Search for the cell housing the specified text and yield its [X, Y] center coordinate. 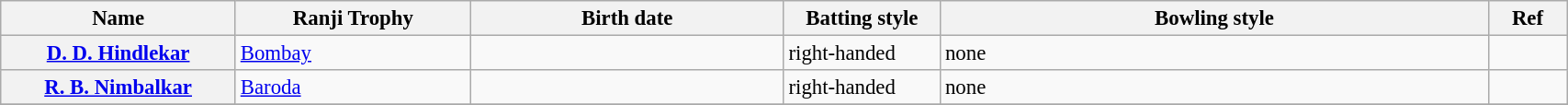
R. B. Nimbalkar [118, 87]
Birth date [626, 18]
Ref [1527, 18]
Ranji Trophy [353, 18]
Baroda [353, 87]
D. D. Hindlekar [118, 53]
Name [118, 18]
Bowling style [1214, 18]
Bombay [353, 53]
Batting style [862, 18]
